Pinpoint the cell where the given text exists, returning its (X, Y) midpoint coordinate. 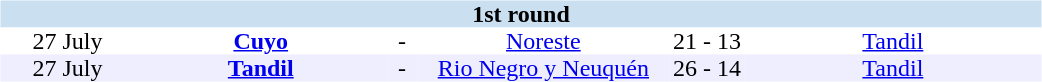
1st round (520, 14)
Noreste (544, 42)
21 - 13 (707, 42)
Cuyo (260, 42)
Rio Negro y Neuquén (544, 68)
26 - 14 (707, 68)
